Return (X, Y) of the center of cell containing provided text 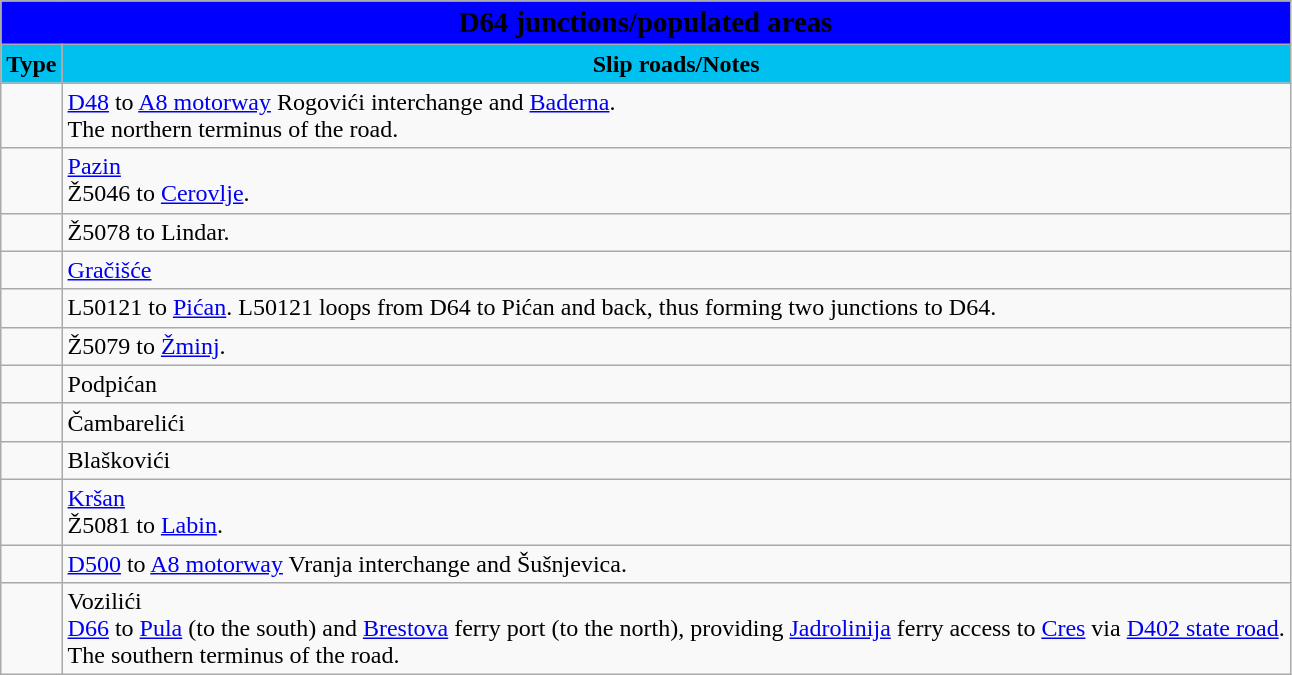
Blaškovići (676, 460)
D500 to A8 motorway Vranja interchange and Šušnjevica. (676, 563)
Slip roads/Notes (676, 64)
Gračišće (676, 270)
PazinŽ5046 to Cerovlje. (676, 180)
Ž5078 to Lindar. (676, 232)
Čambarelići (676, 422)
Ž5079 to Žminj. (676, 346)
KršanŽ5081 to Labin. (676, 512)
Podpićan (676, 384)
D64 junctions/populated areas (646, 23)
Type (32, 64)
D48 to A8 motorway Rogovići interchange and Baderna.The northern terminus of the road. (676, 116)
L50121 to Pićan. L50121 loops from D64 to Pićan and back, thus forming two junctions to D64. (676, 308)
